Scan for the cell matching the given text and deliver its [x, y] coordinate at center. 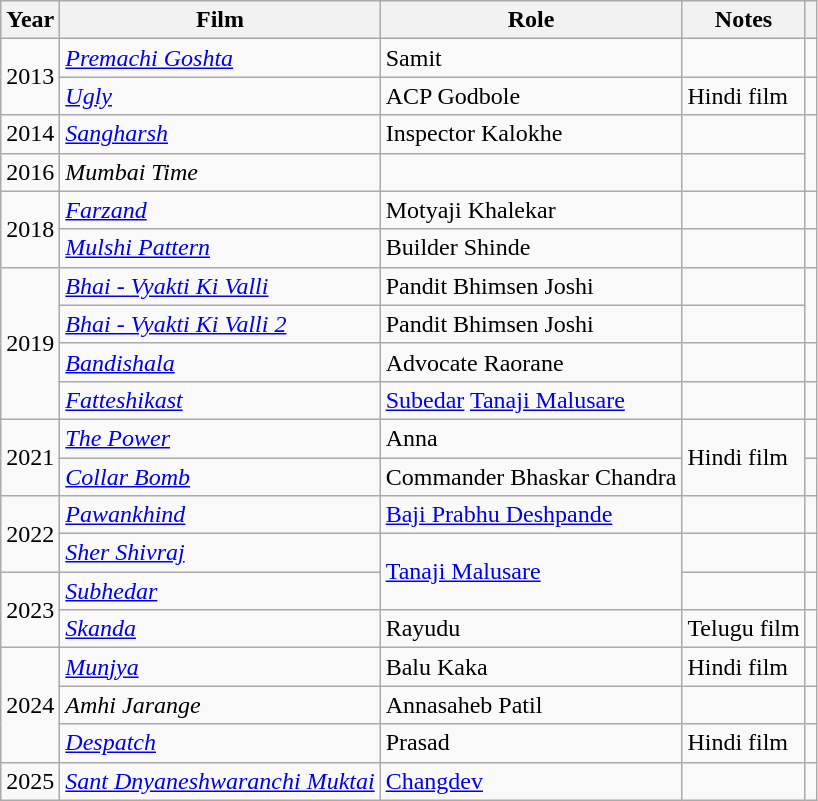
Advocate Raorane [531, 362]
Samit [531, 58]
Balu Kaka [531, 667]
Inspector Kalokhe [531, 134]
Sant Dnyaneshwaranchi Muktai [220, 781]
Ugly [220, 96]
Munjya [220, 667]
Commander Bhaskar Chandra [531, 477]
Sher Shivraj [220, 553]
Amhi Jarange [220, 705]
Builder Shinde [531, 248]
Anna [531, 438]
Rayudu [531, 629]
Subedar Tanaji Malusare [531, 400]
Baji Prabhu Deshpande [531, 515]
Annasaheb Patil [531, 705]
2024 [30, 705]
Fatteshikast [220, 400]
2018 [30, 229]
2022 [30, 534]
Notes [744, 20]
Bhai - Vyakti Ki Valli 2 [220, 324]
Telugu film [744, 629]
Farzand [220, 210]
The Power [220, 438]
2021 [30, 457]
Subhedar [220, 591]
Bandishala [220, 362]
2025 [30, 781]
Prasad [531, 743]
2019 [30, 343]
2023 [30, 610]
Despatch [220, 743]
Role [531, 20]
2014 [30, 134]
Motyaji Khalekar [531, 210]
Sangharsh [220, 134]
Premachi Goshta [220, 58]
Year [30, 20]
Tanaji Malusare [531, 572]
ACP Godbole [531, 96]
Skanda [220, 629]
Changdev [531, 781]
Collar Bomb [220, 477]
Mumbai Time [220, 172]
Bhai - Vyakti Ki Valli [220, 286]
2016 [30, 172]
Pawankhind [220, 515]
2013 [30, 77]
Film [220, 20]
Mulshi Pattern [220, 248]
